From the cell containing the given text, extract its center point as [x, y] coordinate. 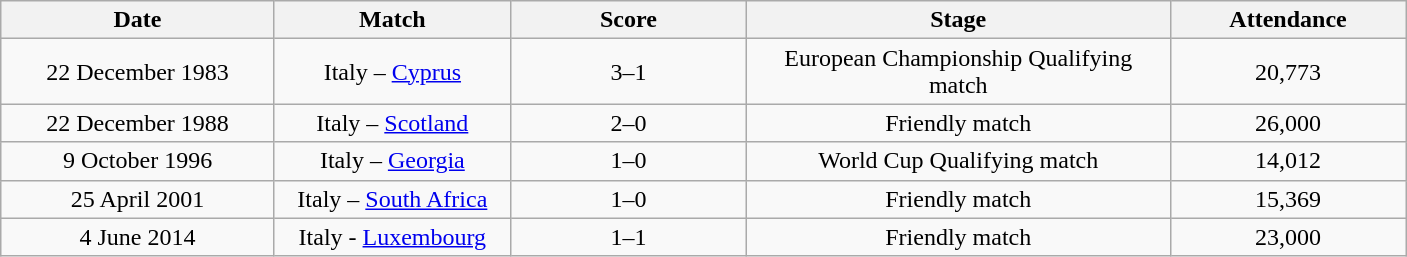
14,012 [1288, 161]
20,773 [1288, 72]
26,000 [1288, 123]
3–1 [628, 72]
Italy – Georgia [392, 161]
European Championship Qualifying match [958, 72]
Attendance [1288, 20]
Italy – Scotland [392, 123]
Stage [958, 20]
22 December 1988 [138, 123]
9 October 1996 [138, 161]
1–1 [628, 237]
23,000 [1288, 237]
Italy - Luxembourg [392, 237]
15,369 [1288, 199]
Italy – South Africa [392, 199]
22 December 1983 [138, 72]
Italy – Cyprus [392, 72]
25 April 2001 [138, 199]
Score [628, 20]
Match [392, 20]
World Cup Qualifying match [958, 161]
Date [138, 20]
4 June 2014 [138, 237]
2–0 [628, 123]
